Provide the [X, Y] coordinate of the cell's center where the given text is located.  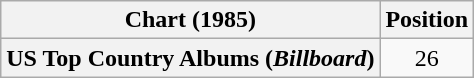
Position [427, 20]
Chart (1985) [190, 20]
26 [427, 58]
US Top Country Albums (Billboard) [190, 58]
